Search for the cell housing the specified text and yield its (X, Y) center coordinate. 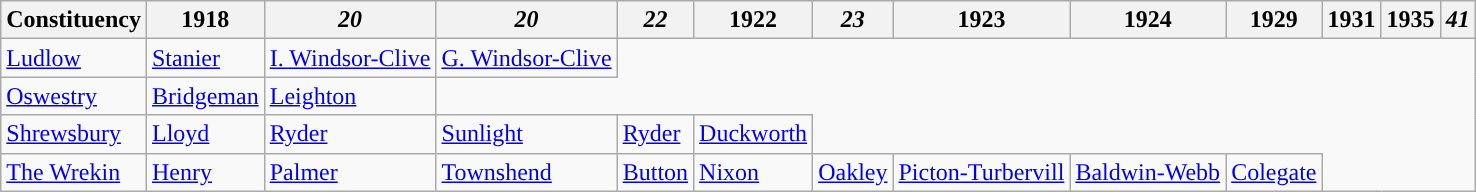
Stanier (205, 58)
Button (655, 172)
Oakley (853, 172)
Palmer (350, 172)
1923 (982, 20)
Leighton (350, 96)
1935 (1410, 20)
Nixon (754, 172)
Bridgeman (205, 96)
1929 (1274, 20)
41 (1458, 20)
The Wrekin (74, 172)
1931 (1352, 20)
Henry (205, 172)
Townshend (526, 172)
Lloyd (205, 134)
Ludlow (74, 58)
1918 (205, 20)
Baldwin-Webb (1148, 172)
Constituency (74, 20)
Sunlight (526, 134)
Oswestry (74, 96)
I. Windsor-Clive (350, 58)
23 (853, 20)
1924 (1148, 20)
Shrewsbury (74, 134)
Colegate (1274, 172)
Picton-Turbervill (982, 172)
G. Windsor-Clive (526, 58)
22 (655, 20)
1922 (754, 20)
Duckworth (754, 134)
